Capture the cell that displays the provided text and extract its [x, y] central coordinate. 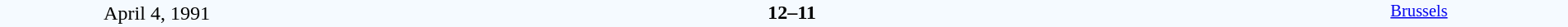
Brussels [1419, 13]
12–11 [791, 12]
April 4, 1991 [157, 13]
